Search for the cell housing the specified text and yield its (X, Y) center coordinate. 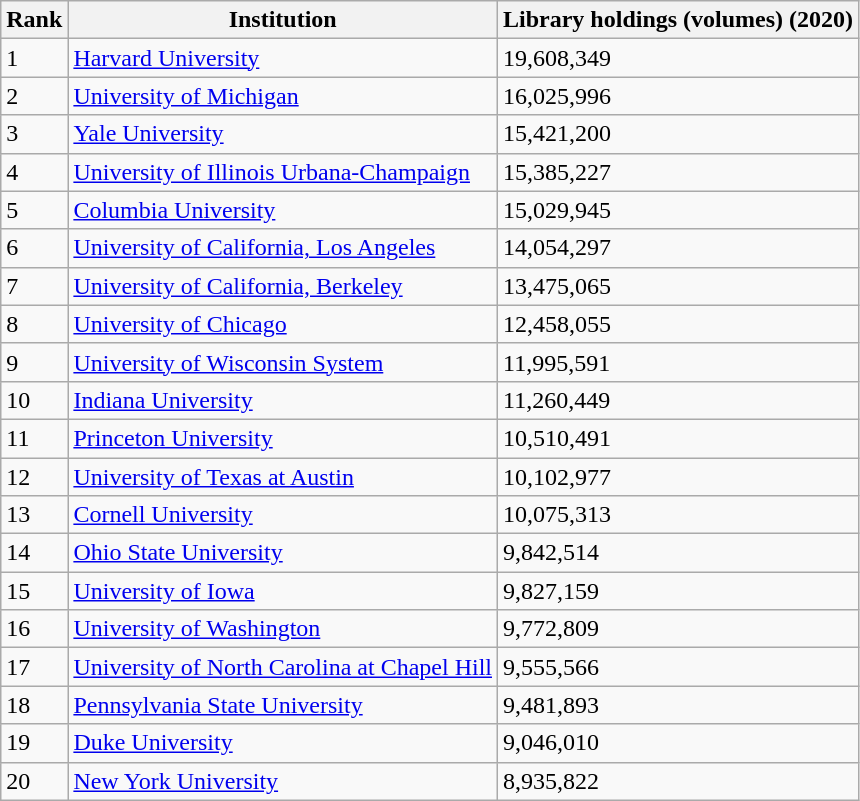
University of North Carolina at Chapel Hill (283, 667)
9,842,514 (678, 553)
9,772,809 (678, 629)
Yale University (283, 134)
10 (34, 400)
19,608,349 (678, 58)
20 (34, 781)
University of California, Berkeley (283, 286)
Harvard University (283, 58)
12 (34, 477)
Pennsylvania State University (283, 705)
15,029,945 (678, 210)
University of Illinois Urbana-Champaign (283, 172)
15,385,227 (678, 172)
8 (34, 324)
New York University (283, 781)
10,075,313 (678, 515)
5 (34, 210)
9,555,566 (678, 667)
13,475,065 (678, 286)
Columbia University (283, 210)
Cornell University (283, 515)
9,046,010 (678, 743)
1 (34, 58)
University of Washington (283, 629)
11,260,449 (678, 400)
13 (34, 515)
14,054,297 (678, 248)
15,421,200 (678, 134)
7 (34, 286)
11,995,591 (678, 362)
4 (34, 172)
16 (34, 629)
8,935,822 (678, 781)
9,827,159 (678, 591)
9 (34, 362)
11 (34, 438)
9,481,893 (678, 705)
University of Chicago (283, 324)
Princeton University (283, 438)
6 (34, 248)
Ohio State University (283, 553)
3 (34, 134)
16,025,996 (678, 96)
Library holdings (volumes) (2020) (678, 20)
14 (34, 553)
University of Iowa (283, 591)
University of Michigan (283, 96)
University of Texas at Austin (283, 477)
18 (34, 705)
10,102,977 (678, 477)
15 (34, 591)
10,510,491 (678, 438)
19 (34, 743)
12,458,055 (678, 324)
University of California, Los Angeles (283, 248)
Rank (34, 20)
University of Wisconsin System (283, 362)
17 (34, 667)
Institution (283, 20)
Indiana University (283, 400)
Duke University (283, 743)
2 (34, 96)
